Identify which cell holds the provided text, then report its [x, y] central coordinate. 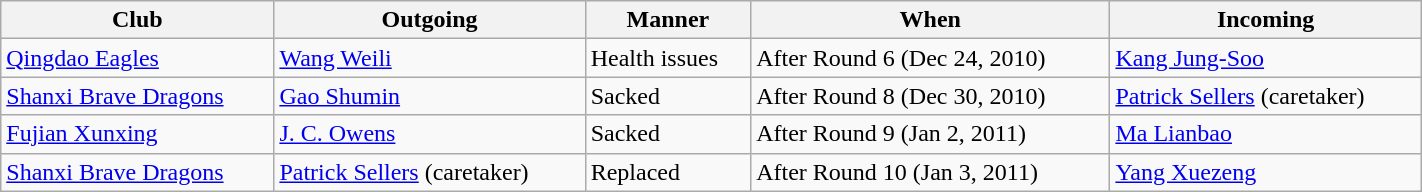
After Round 6 (Dec 24, 2010) [930, 58]
Fujian Xunxing [138, 134]
Yang Xuezeng [1266, 172]
After Round 8 (Dec 30, 2010) [930, 96]
Kang Jung-Soo [1266, 58]
Qingdao Eagles [138, 58]
Health issues [668, 58]
After Round 9 (Jan 2, 2011) [930, 134]
Replaced [668, 172]
Manner [668, 20]
Ma Lianbao [1266, 134]
When [930, 20]
Gao Shumin [430, 96]
Club [138, 20]
Outgoing [430, 20]
Incoming [1266, 20]
After Round 10 (Jan 3, 2011) [930, 172]
Wang Weili [430, 58]
J. C. Owens [430, 134]
